Find where the given text appears and provide that cell's center as (X, Y) coordinate. 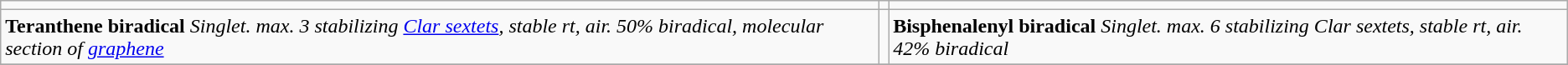
Teranthene biradical Singlet. max. 3 stabilizing Clar sextets, stable rt, air. 50% biradical, molecular section of graphene (441, 37)
Bisphenalenyl biradical Singlet. max. 6 stabilizing Clar sextets, stable rt, air. 42% biradical (1228, 37)
